From the cell containing the given text, extract its center point as (X, Y) coordinate. 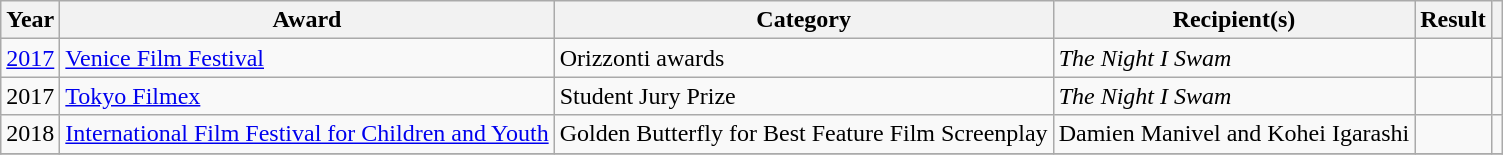
Result (1453, 20)
Recipient(s) (1234, 20)
Orizzonti awards (804, 58)
International Film Festival for Children and Youth (307, 134)
Year (30, 20)
2018 (30, 134)
Venice Film Festival (307, 58)
Tokyo Filmex (307, 96)
Damien Manivel and Kohei Igarashi (1234, 134)
Student Jury Prize (804, 96)
Award (307, 20)
Golden Butterfly for Best Feature Film Screenplay (804, 134)
Category (804, 20)
